For the text-containing cell, return its midpoint in [x, y] coordinate format. 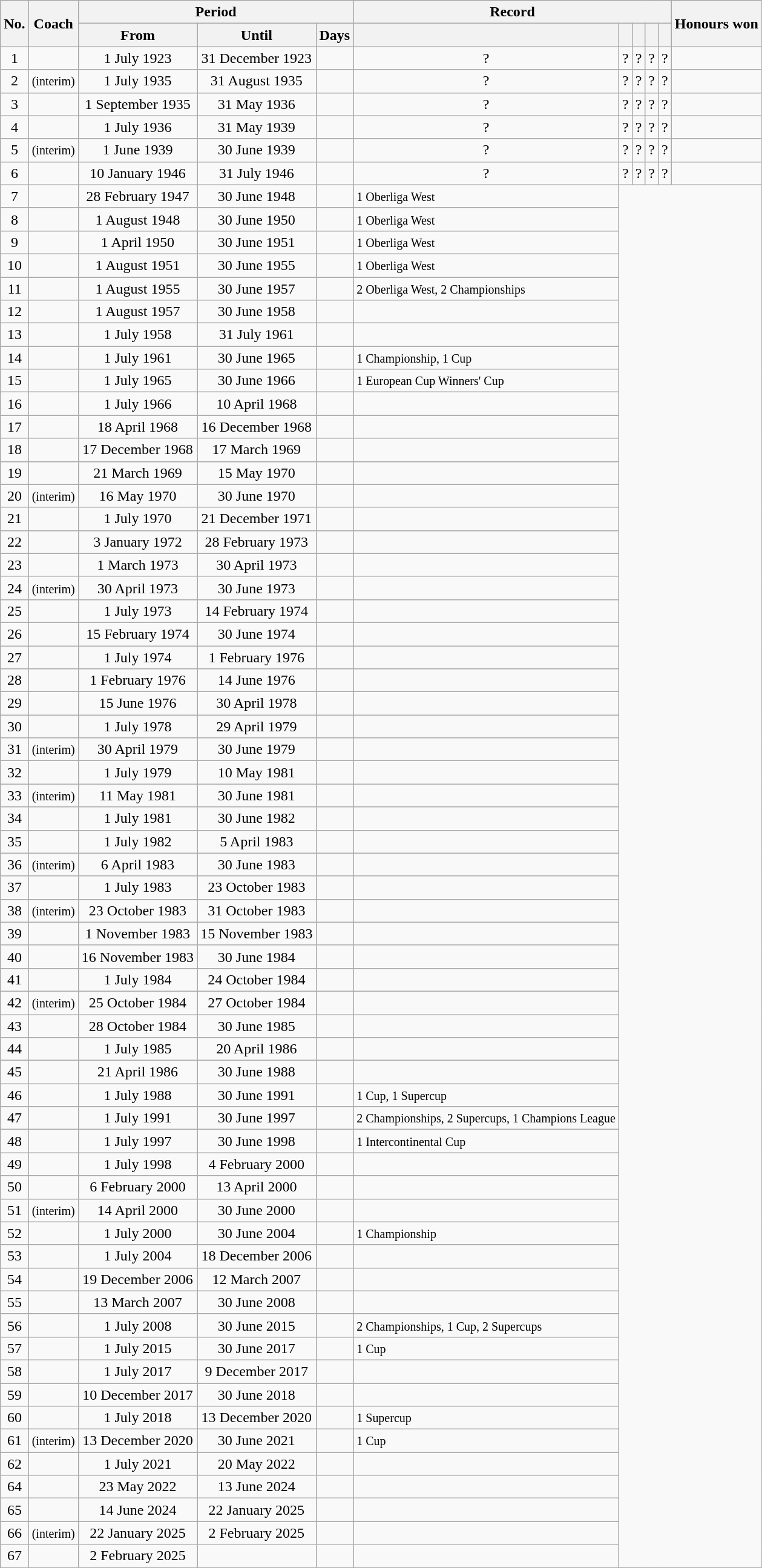
30 June 1991 [257, 1095]
1 July 2000 [137, 1233]
61 [15, 1441]
31 December 1923 [257, 58]
28 [15, 680]
30 April 1978 [257, 703]
6 April 1983 [137, 865]
1 August 1955 [137, 289]
30 June 2017 [257, 1348]
Until [257, 35]
47 [15, 1118]
From [137, 35]
14 June 2024 [137, 1510]
28 February 1973 [257, 542]
57 [15, 1348]
34 [15, 819]
1 Supercup [487, 1418]
15 May 1970 [257, 473]
Honours won [717, 24]
30 June 2018 [257, 1394]
30 June 1970 [257, 496]
1 August 1951 [137, 265]
2 Championships, 1 Cup, 2 Supercups [487, 1325]
30 June 1955 [257, 265]
5 [15, 150]
1 April 1950 [137, 242]
30 June 1988 [257, 1072]
20 [15, 496]
46 [15, 1095]
40 [15, 957]
1 July 1998 [137, 1164]
1 July 1978 [137, 726]
18 December 2006 [257, 1256]
29 April 1979 [257, 726]
10 January 1946 [137, 173]
13 June 2024 [257, 1487]
59 [15, 1394]
23 May 2022 [137, 1487]
30 June 2021 [257, 1441]
37 [15, 888]
15 [15, 381]
2 Championships, 2 Supercups, 1 Champions League [487, 1118]
Days [335, 35]
9 December 2017 [257, 1371]
11 [15, 289]
1 European Cup Winners' Cup [487, 381]
10 May 1981 [257, 772]
20 April 1986 [257, 1049]
14 February 1974 [257, 611]
14 June 1976 [257, 680]
1 July 2008 [137, 1325]
30 June 1950 [257, 219]
45 [15, 1072]
17 December 1968 [137, 450]
1 September 1935 [137, 104]
15 November 1983 [257, 934]
1 July 1981 [137, 819]
4 February 2000 [257, 1164]
31 July 1946 [257, 173]
25 [15, 611]
12 [15, 312]
16 December 1968 [257, 427]
4 [15, 127]
30 [15, 726]
1 July 1997 [137, 1141]
1 July 1966 [137, 404]
9 [15, 242]
31 October 1983 [257, 911]
30 June 1958 [257, 312]
1 July 1988 [137, 1095]
30 June 2015 [257, 1325]
16 May 1970 [137, 496]
2 Oberliga West, 2 Championships [487, 289]
15 June 1976 [137, 703]
1 July 1958 [137, 335]
8 [15, 219]
30 June 1985 [257, 1026]
7 [15, 196]
48 [15, 1141]
1 July 1935 [137, 81]
1 July 2021 [137, 1464]
66 [15, 1533]
30 June 2008 [257, 1302]
1 July 1970 [137, 519]
38 [15, 911]
21 [15, 519]
10 December 2017 [137, 1394]
1 July 2015 [137, 1348]
1 [15, 58]
Coach [53, 24]
50 [15, 1187]
22 [15, 542]
1 July 1974 [137, 657]
1 June 1939 [137, 150]
31 [15, 749]
67 [15, 1556]
13 [15, 335]
30 June 2004 [257, 1233]
53 [15, 1256]
26 [15, 634]
14 [15, 358]
30 June 1973 [257, 588]
43 [15, 1026]
30 June 1997 [257, 1118]
42 [15, 1003]
19 [15, 473]
6 [15, 173]
44 [15, 1049]
30 June 1981 [257, 796]
49 [15, 1164]
30 June 1984 [257, 957]
Record [513, 12]
27 [15, 657]
1 July 2018 [137, 1418]
24 [15, 588]
12 March 2007 [257, 1279]
31 August 1935 [257, 81]
No. [15, 24]
1 August 1948 [137, 219]
1 August 1957 [137, 312]
62 [15, 1464]
29 [15, 703]
39 [15, 934]
28 October 1984 [137, 1026]
16 November 1983 [137, 957]
10 April 1968 [257, 404]
23 [15, 565]
13 April 2000 [257, 1187]
33 [15, 796]
18 [15, 450]
30 June 1957 [257, 289]
56 [15, 1325]
5 April 1983 [257, 842]
1 July 1982 [137, 842]
30 June 1939 [257, 150]
3 [15, 104]
1 March 1973 [137, 565]
13 March 2007 [137, 1302]
17 [15, 427]
31 May 1939 [257, 127]
1 July 1973 [137, 611]
1 July 1936 [137, 127]
30 June 1966 [257, 381]
30 June 1965 [257, 358]
51 [15, 1210]
1 July 1979 [137, 772]
31 May 1936 [257, 104]
30 June 1948 [257, 196]
1 July 1991 [137, 1118]
25 October 1984 [137, 1003]
1 July 1923 [137, 58]
30 April 1979 [137, 749]
1 Intercontinental Cup [487, 1141]
28 February 1947 [137, 196]
36 [15, 865]
41 [15, 980]
30 June 1951 [257, 242]
1 Cup, 1 Supercup [487, 1095]
1 July 2017 [137, 1371]
30 June 1983 [257, 865]
14 April 2000 [137, 1210]
30 June 1979 [257, 749]
1 July 1983 [137, 888]
58 [15, 1371]
27 October 1984 [257, 1003]
19 December 2006 [137, 1279]
10 [15, 265]
55 [15, 1302]
64 [15, 1487]
1 July 2004 [137, 1256]
65 [15, 1510]
1 Championship, 1 Cup [487, 358]
1 November 1983 [137, 934]
11 May 1981 [137, 796]
1 Championship [487, 1233]
1 July 1985 [137, 1049]
21 March 1969 [137, 473]
21 December 1971 [257, 519]
1 July 1961 [137, 358]
52 [15, 1233]
32 [15, 772]
30 June 2000 [257, 1210]
30 June 1998 [257, 1141]
1 July 1984 [137, 980]
60 [15, 1418]
Period [215, 12]
20 May 2022 [257, 1464]
21 April 1986 [137, 1072]
35 [15, 842]
30 June 1974 [257, 634]
54 [15, 1279]
24 October 1984 [257, 980]
16 [15, 404]
3 January 1972 [137, 542]
2 [15, 81]
30 June 1982 [257, 819]
15 February 1974 [137, 634]
31 July 1961 [257, 335]
17 March 1969 [257, 450]
18 April 1968 [137, 427]
1 July 1965 [137, 381]
6 February 2000 [137, 1187]
